Identify which cell holds the provided text, then report its [X, Y] central coordinate. 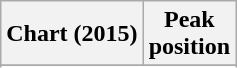
Chart (2015) [72, 34]
Peakposition [189, 34]
